Scan for the cell matching the given text and deliver its [X, Y] coordinate at center. 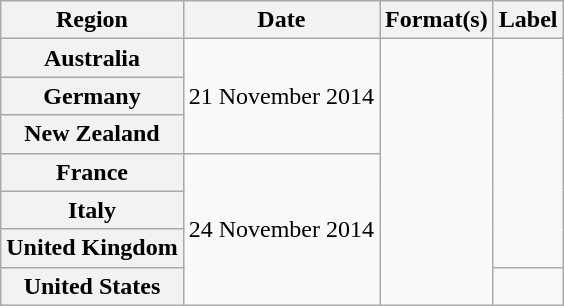
Italy [92, 210]
United States [92, 286]
United Kingdom [92, 248]
Germany [92, 96]
Australia [92, 58]
Date [281, 20]
21 November 2014 [281, 96]
France [92, 172]
Label [528, 20]
New Zealand [92, 134]
24 November 2014 [281, 229]
Format(s) [437, 20]
Region [92, 20]
